Capture the cell that displays the provided text and extract its [X, Y] central coordinate. 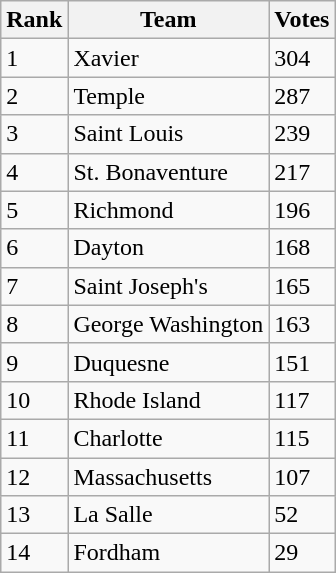
Charlotte [168, 438]
14 [34, 553]
Rhode Island [168, 400]
1 [34, 58]
12 [34, 477]
115 [302, 438]
168 [302, 248]
Team [168, 20]
5 [34, 210]
217 [302, 172]
Temple [168, 96]
Xavier [168, 58]
163 [302, 324]
165 [302, 286]
11 [34, 438]
7 [34, 286]
117 [302, 400]
287 [302, 96]
Saint Joseph's [168, 286]
Duquesne [168, 362]
3 [34, 134]
St. Bonaventure [168, 172]
151 [302, 362]
52 [302, 515]
13 [34, 515]
Massachusetts [168, 477]
Dayton [168, 248]
George Washington [168, 324]
La Salle [168, 515]
Votes [302, 20]
29 [302, 553]
2 [34, 96]
10 [34, 400]
Rank [34, 20]
239 [302, 134]
4 [34, 172]
Richmond [168, 210]
196 [302, 210]
304 [302, 58]
6 [34, 248]
107 [302, 477]
9 [34, 362]
8 [34, 324]
Saint Louis [168, 134]
Fordham [168, 553]
